Find where the given text appears and provide that cell's center as [X, Y] coordinate. 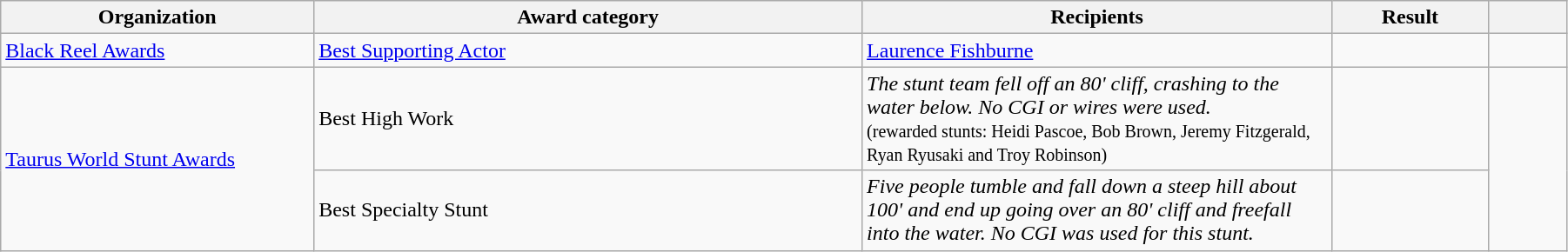
Black Reel Awards [157, 50]
Recipients [1097, 17]
Taurus World Stunt Awards [157, 158]
Award category [588, 17]
Best Supporting Actor [588, 50]
Laurence Fishburne [1097, 50]
Best High Work [588, 118]
Result [1410, 17]
Best Specialty Stunt [588, 210]
Organization [157, 17]
